For the text-containing cell, return its midpoint in [x, y] coordinate format. 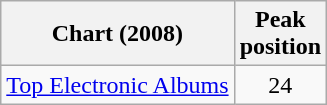
Chart (2008) [118, 34]
Peakposition [280, 34]
24 [280, 85]
Top Electronic Albums [118, 85]
